Find where the given text appears and provide that cell's center as (X, Y) coordinate. 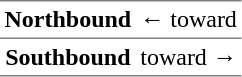
toward → (189, 57)
Southbound (68, 57)
← toward (189, 20)
Northbound (68, 20)
